Find where the given text appears and provide that cell's center as [x, y] coordinate. 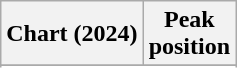
Peakposition [189, 34]
Chart (2024) [72, 34]
